For the text-containing cell, return its midpoint in [X, Y] coordinate format. 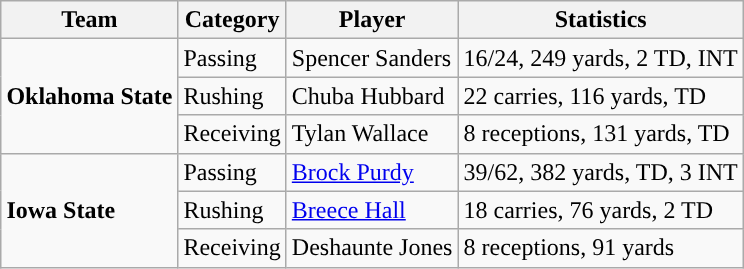
16/24, 249 yards, 2 TD, INT [600, 58]
Player [372, 20]
Oklahoma State [90, 96]
Iowa State [90, 210]
Statistics [600, 20]
18 carries, 76 yards, 2 TD [600, 210]
Tylan Wallace [372, 134]
8 receptions, 131 yards, TD [600, 134]
Breece Hall [372, 210]
Spencer Sanders [372, 58]
Chuba Hubbard [372, 96]
Team [90, 20]
Category [232, 20]
Deshaunte Jones [372, 248]
22 carries, 116 yards, TD [600, 96]
Brock Purdy [372, 172]
8 receptions, 91 yards [600, 248]
39/62, 382 yards, TD, 3 INT [600, 172]
